For the text-containing cell, return its midpoint in [x, y] coordinate format. 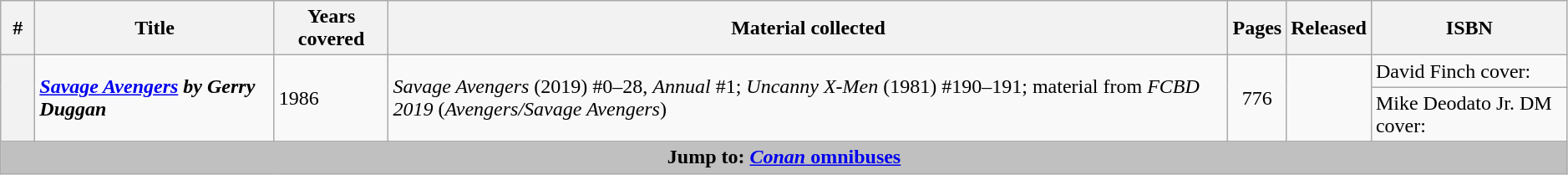
Material collected [809, 28]
ISBN [1469, 28]
Jump to: Conan omnibuses [784, 157]
Pages [1257, 28]
# [18, 28]
1986 [331, 99]
Mike Deodato Jr. DM cover: [1469, 114]
David Finch cover: [1469, 71]
776 [1257, 99]
Years covered [331, 28]
Savage Avengers by Gerry Duggan [155, 99]
Title [155, 28]
Released [1329, 28]
Savage Avengers (2019) #0–28, Annual #1; Uncanny X-Men (1981) #190–191; material from FCBD 2019 (Avengers/Savage Avengers) [809, 99]
